From the cell containing the given text, extract its center point as (x, y) coordinate. 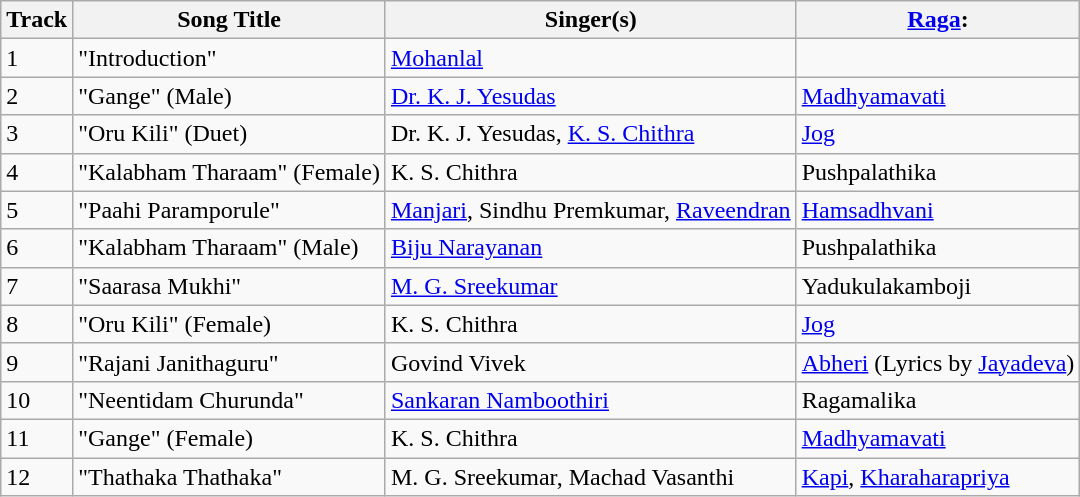
Yadukulakamboji (938, 286)
M. G. Sreekumar (590, 286)
"Thathaka Thathaka" (230, 477)
"Neentidam Churunda" (230, 400)
Kapi, Kharaharapriya (938, 477)
Abheri (Lyrics by Jayadeva) (938, 362)
Ragamalika (938, 400)
Biju Narayanan (590, 248)
3 (37, 134)
"Oru Kili" (Female) (230, 324)
5 (37, 210)
"Kalabham Tharaam" (Female) (230, 172)
10 (37, 400)
Track (37, 20)
"Saarasa Mukhi" (230, 286)
7 (37, 286)
Singer(s) (590, 20)
8 (37, 324)
"Kalabham Tharaam" (Male) (230, 248)
4 (37, 172)
2 (37, 96)
11 (37, 438)
Govind Vivek (590, 362)
6 (37, 248)
"Introduction" (230, 58)
Sankaran Namboothiri (590, 400)
9 (37, 362)
M. G. Sreekumar, Machad Vasanthi (590, 477)
"Gange" (Male) (230, 96)
Dr. K. J. Yesudas, K. S. Chithra (590, 134)
Raga: (938, 20)
"Gange" (Female) (230, 438)
Song Title (230, 20)
Dr. K. J. Yesudas (590, 96)
Hamsadhvani (938, 210)
Manjari, Sindhu Premkumar, Raveendran (590, 210)
"Oru Kili" (Duet) (230, 134)
1 (37, 58)
"Paahi Paramporule" (230, 210)
Mohanlal (590, 58)
12 (37, 477)
"Rajani Janithaguru" (230, 362)
